Find where the given text appears and provide that cell's center as [x, y] coordinate. 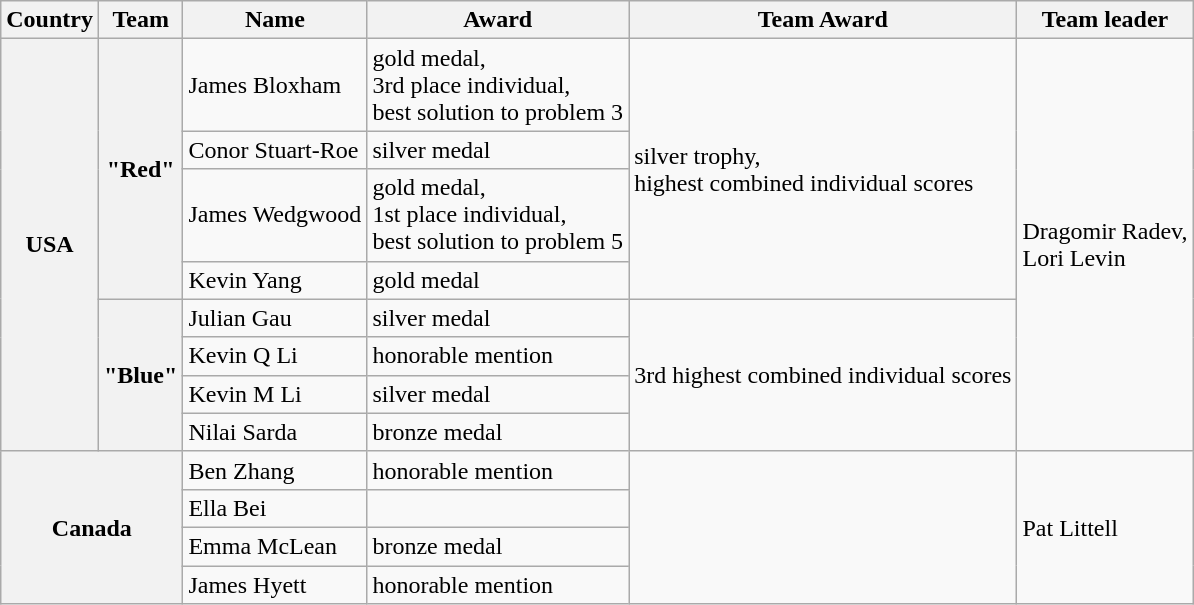
Dragomir Radev,Lori Levin [1105, 245]
Julian Gau [275, 318]
James Wedgwood [275, 215]
gold medal [498, 280]
James Bloxham [275, 85]
Nilai Sarda [275, 432]
gold medal,1st place individual,best solution to problem 5 [498, 215]
Country [50, 20]
Kevin Q Li [275, 356]
3rd highest combined individual scores [823, 375]
Ella Bei [275, 508]
Pat Littell [1105, 527]
Name [275, 20]
Ben Zhang [275, 470]
Award [498, 20]
Kevin Yang [275, 280]
"Red" [140, 169]
Canada [92, 527]
Team leader [1105, 20]
Team [140, 20]
USA [50, 245]
James Hyett [275, 585]
"Blue" [140, 375]
Conor Stuart-Roe [275, 150]
silver trophy,highest combined individual scores [823, 169]
Kevin M Li [275, 394]
Emma McLean [275, 546]
Team Award [823, 20]
gold medal,3rd place individual,best solution to problem 3 [498, 85]
